Output the [X, Y] coordinate of the center of the cell containing the given text.  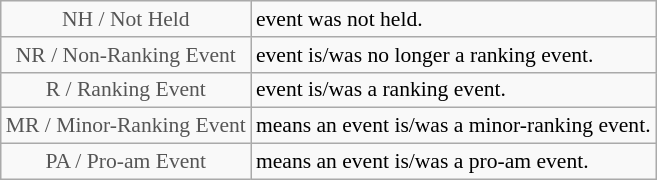
means an event is/was a pro-am event. [454, 162]
event is/was a ranking event. [454, 90]
MR / Minor-Ranking Event [126, 126]
NH / Not Held [126, 19]
NR / Non-Ranking Event [126, 55]
event is/was no longer a ranking event. [454, 55]
PA / Pro-am Event [126, 162]
event was not held. [454, 19]
R / Ranking Event [126, 90]
means an event is/was a minor-ranking event. [454, 126]
